Scan for the cell matching the given text and deliver its (x, y) coordinate at center. 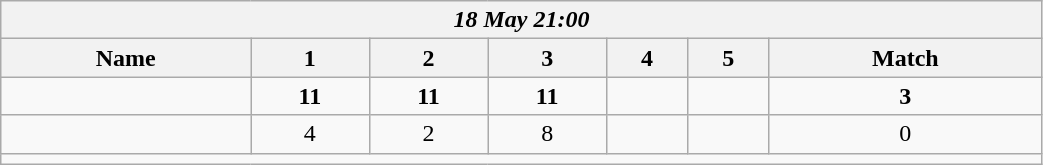
5 (728, 58)
0 (906, 134)
8 (548, 134)
Match (906, 58)
Name (126, 58)
1 (310, 58)
18 May 21:00 (522, 20)
